Determine the (x, y) coordinate at the center of the cell enclosing the given text.  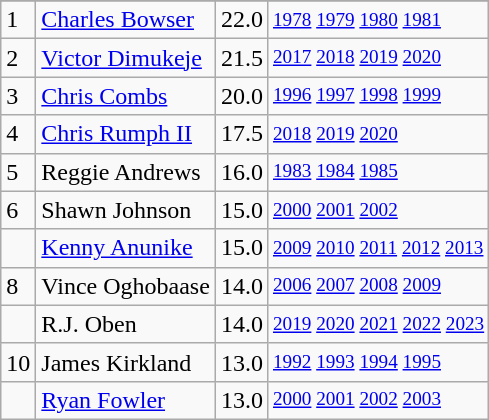
2009 2010 2011 2012 2013 (378, 248)
10 (18, 362)
Vince Oghobaase (126, 286)
Ryan Fowler (126, 400)
21.5 (242, 58)
Kenny Anunike (126, 248)
2006 2007 2008 2009 (378, 286)
James Kirkland (126, 362)
Chris Combs (126, 96)
2018 2019 2020 (378, 134)
Charles Bowser (126, 20)
2019 2020 2021 2022 2023 (378, 324)
1992 1993 1994 1995 (378, 362)
17.5 (242, 134)
Reggie Andrews (126, 172)
2000 2001 2002 2003 (378, 400)
8 (18, 286)
Shawn Johnson (126, 210)
Chris Rumph II (126, 134)
R.J. Oben (126, 324)
1978 1979 1980 1981 (378, 20)
22.0 (242, 20)
20.0 (242, 96)
6 (18, 210)
Victor Dimukeje (126, 58)
1996 1997 1998 1999 (378, 96)
1983 1984 1985 (378, 172)
2000 2001 2002 (378, 210)
3 (18, 96)
5 (18, 172)
2017 2018 2019 2020 (378, 58)
2 (18, 58)
1 (18, 20)
16.0 (242, 172)
4 (18, 134)
